Return [x, y] of the center of cell containing provided text 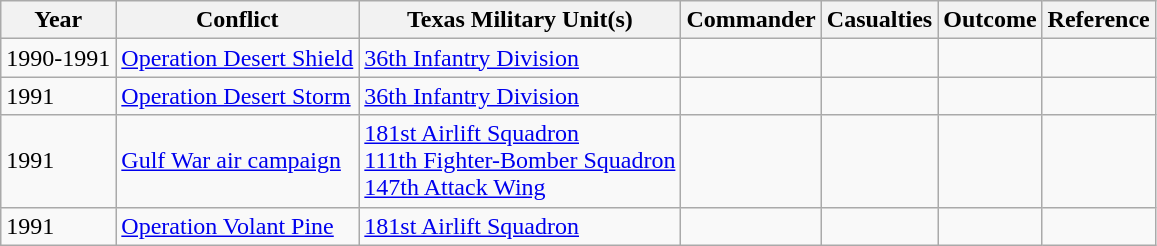
Conflict [238, 20]
Reference [1098, 20]
Operation Desert Storm [238, 96]
Texas Military Unit(s) [520, 20]
Casualties [879, 20]
181st Airlift Squadron111th Fighter-Bomber Squadron147th Attack Wing [520, 161]
Operation Desert Shield [238, 58]
Year [58, 20]
1990-1991 [58, 58]
Gulf War air campaign [238, 161]
Outcome [990, 20]
181st Airlift Squadron [520, 226]
Commander [751, 20]
Operation Volant Pine [238, 226]
